Capture the cell that displays the provided text and extract its [x, y] central coordinate. 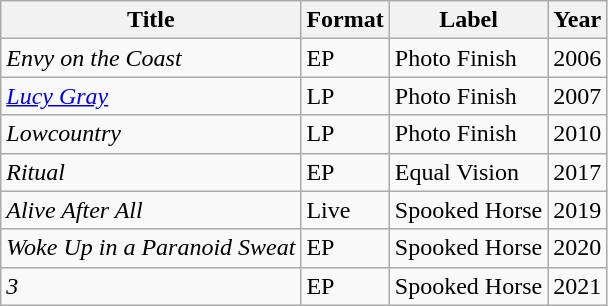
2010 [578, 134]
Woke Up in a Paranoid Sweat [151, 248]
Format [345, 20]
2019 [578, 210]
Lowcountry [151, 134]
2021 [578, 286]
Year [578, 20]
Live [345, 210]
Lucy Gray [151, 96]
Envy on the Coast [151, 58]
2020 [578, 248]
Label [468, 20]
3 [151, 286]
2006 [578, 58]
Title [151, 20]
Ritual [151, 172]
Equal Vision [468, 172]
2017 [578, 172]
2007 [578, 96]
Alive After All [151, 210]
